Identify which cell holds the provided text, then report its [x, y] central coordinate. 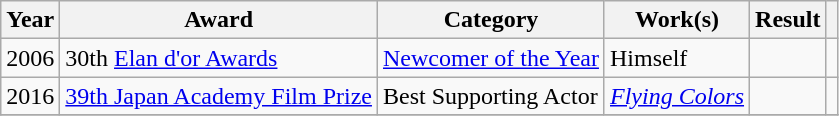
Best Supporting Actor [490, 96]
Year [30, 20]
Himself [676, 58]
Newcomer of the Year [490, 58]
2016 [30, 96]
Work(s) [676, 20]
2006 [30, 58]
Category [490, 20]
Result [788, 20]
Flying Colors [676, 96]
Award [219, 20]
39th Japan Academy Film Prize [219, 96]
30th Elan d'or Awards [219, 58]
